Identify which cell holds the provided text, then report its [X, Y] central coordinate. 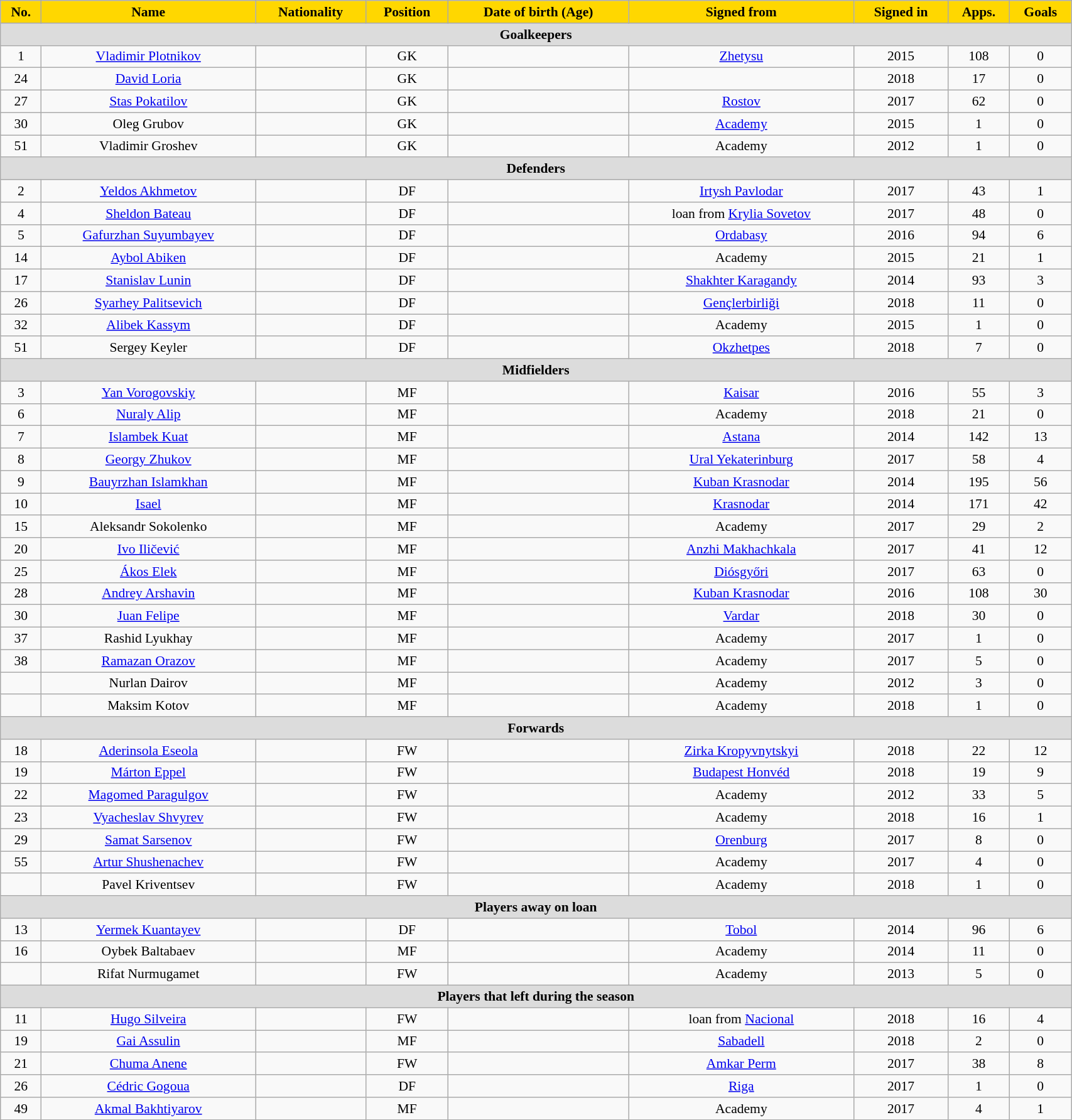
Signed in [901, 12]
Aderinsola Eseola [148, 751]
20 [21, 549]
loan from Krylia Sovetov [741, 214]
Budapest Honvéd [741, 773]
Position [407, 12]
Astana [741, 437]
Chuma Anene [148, 1064]
Orenburg [741, 840]
Rashid Lyukhay [148, 639]
Vardar [741, 616]
48 [978, 214]
Krasnodar [741, 504]
Name [148, 12]
Date of birth (Age) [539, 12]
Gençlerbirliği [741, 303]
Sergey Keyler [148, 348]
Magomed Paragulgov [148, 795]
93 [978, 281]
42 [1041, 504]
Riga [741, 1086]
Goalkeepers [536, 35]
Shakhter Karagandy [741, 281]
96 [978, 930]
Samat Sarsenov [148, 840]
Yan Vorogovskiy [148, 393]
33 [978, 795]
Zhetysu [741, 57]
Irtysh Pavlodar [741, 191]
Hugo Silveira [148, 1019]
Isael [148, 504]
171 [978, 504]
Nuraly Alip [148, 415]
37 [21, 639]
94 [978, 236]
David Loria [148, 79]
18 [21, 751]
Pavel Kriventsev [148, 885]
Ákos Elek [148, 572]
195 [978, 482]
Juan Felipe [148, 616]
Bauyrzhan Islamkhan [148, 482]
Nationality [311, 12]
Rifat Nurmugamet [148, 974]
49 [21, 1109]
Ural Yekaterinburg [741, 460]
10 [21, 504]
Cédric Gogoua [148, 1086]
Ramazan Orazov [148, 661]
Stanislav Lunin [148, 281]
Yermek Kuantayev [148, 930]
Signed from [741, 12]
2013 [901, 974]
Márton Eppel [148, 773]
24 [21, 79]
Georgy Zhukov [148, 460]
23 [21, 818]
Okzhetpes [741, 348]
Ivo Iličević [148, 549]
58 [978, 460]
loan from Nacional [741, 1019]
Aybol Abiken [148, 258]
Yeldos Akhmetov [148, 191]
Rostov [741, 102]
Apps. [978, 12]
Stas Pokatilov [148, 102]
Oleg Grubov [148, 124]
Maksim Kotov [148, 706]
Forwards [536, 728]
15 [21, 527]
Anzhi Makhachkala [741, 549]
Sheldon Bateau [148, 214]
Andrey Arshavin [148, 594]
32 [21, 325]
Nurlan Dairov [148, 683]
Aleksandr Sokolenko [148, 527]
Goals [1041, 12]
Tobol [741, 930]
Vyacheslav Shvyrev [148, 818]
142 [978, 437]
14 [21, 258]
25 [21, 572]
Oybek Baltabaev [148, 952]
Amkar Perm [741, 1064]
Gai Assulin [148, 1041]
Ordabasy [741, 236]
63 [978, 572]
27 [21, 102]
43 [978, 191]
Vladimir Plotnikov [148, 57]
Kaisar [741, 393]
Islambek Kuat [148, 437]
41 [978, 549]
No. [21, 12]
Alibek Kassym [148, 325]
Midfielders [536, 370]
28 [21, 594]
Players away on loan [536, 907]
Sabadell [741, 1041]
Zirka Kropyvnytskyi [741, 751]
Artur Shushenachev [148, 862]
Vladimir Groshev [148, 146]
Defenders [536, 169]
56 [1041, 482]
Akmal Bakhtiyarov [148, 1109]
Diósgyőri [741, 572]
Gafurzhan Suyumbayev [148, 236]
Syarhey Palitsevich [148, 303]
Players that left during the season [536, 997]
62 [978, 102]
